From the cell containing the given text, extract its center point as (x, y) coordinate. 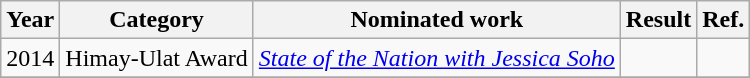
Nominated work (436, 20)
Year (30, 20)
2014 (30, 58)
State of the Nation with Jessica Soho (436, 58)
Category (156, 20)
Ref. (724, 20)
Himay-Ulat Award (156, 58)
Result (658, 20)
